Output the (X, Y) coordinate of the center of the cell containing the given text.  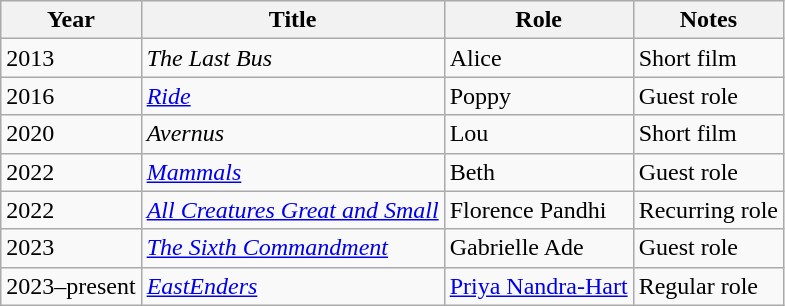
2023–present (71, 286)
Role (538, 20)
The Sixth Commandment (292, 248)
Alice (538, 58)
Priya Nandra-Hart (538, 286)
Regular role (708, 286)
EastEnders (292, 286)
Lou (538, 134)
The Last Bus (292, 58)
2023 (71, 248)
Florence Pandhi (538, 210)
Recurring role (708, 210)
Notes (708, 20)
Gabrielle Ade (538, 248)
Title (292, 20)
All Creatures Great and Small (292, 210)
2013 (71, 58)
Poppy (538, 96)
Beth (538, 172)
Ride (292, 96)
Avernus (292, 134)
2016 (71, 96)
2020 (71, 134)
Year (71, 20)
Mammals (292, 172)
